Pinpoint the cell where the given text exists, returning its (x, y) midpoint coordinate. 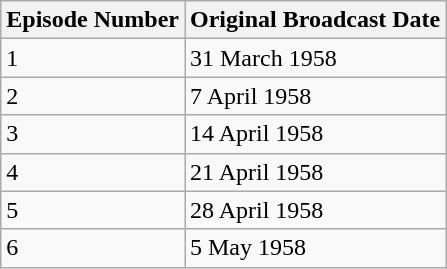
4 (93, 172)
3 (93, 134)
14 April 1958 (314, 134)
Episode Number (93, 20)
6 (93, 248)
1 (93, 58)
28 April 1958 (314, 210)
21 April 1958 (314, 172)
2 (93, 96)
5 (93, 210)
5 May 1958 (314, 248)
7 April 1958 (314, 96)
Original Broadcast Date (314, 20)
31 March 1958 (314, 58)
